Provide the (X, Y) coordinate of the cell's center where the given text is located.  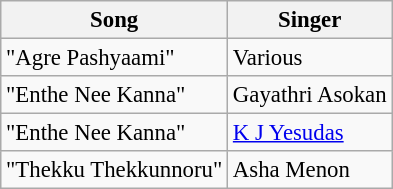
Various (310, 58)
K J Yesudas (310, 133)
Asha Menon (310, 170)
Song (114, 20)
"Agre Pashyaami" (114, 58)
Gayathri Asokan (310, 95)
"Thekku Thekkunnoru" (114, 170)
Singer (310, 20)
